Output the (x, y) coordinate of the center of the cell containing the given text.  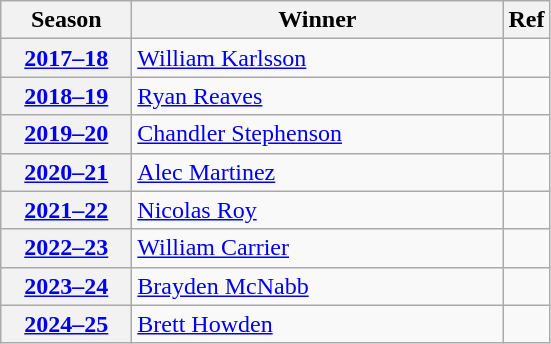
Brayden McNabb (318, 286)
Ryan Reaves (318, 96)
Chandler Stephenson (318, 134)
2022–23 (66, 248)
Season (66, 20)
2020–21 (66, 172)
2017–18 (66, 58)
Winner (318, 20)
Alec Martinez (318, 172)
2024–25 (66, 324)
Nicolas Roy (318, 210)
Ref (526, 20)
2018–19 (66, 96)
Brett Howden (318, 324)
William Karlsson (318, 58)
2023–24 (66, 286)
William Carrier (318, 248)
2019–20 (66, 134)
2021–22 (66, 210)
